Extract the [X, Y] coordinate from the center of the cell holding the provided text.  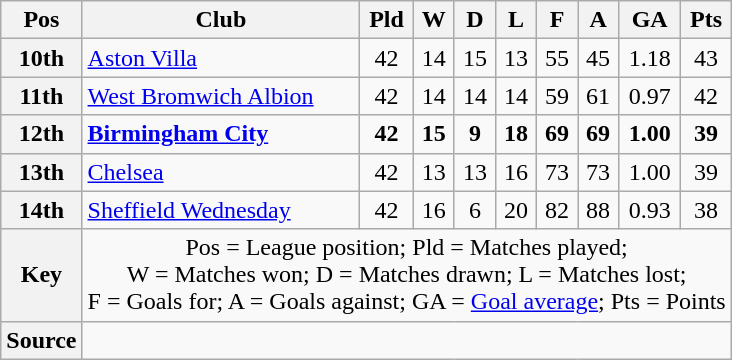
10th [42, 58]
59 [558, 96]
18 [516, 134]
6 [474, 210]
Aston Villa [221, 58]
Sheffield Wednesday [221, 210]
Key [42, 275]
A [598, 20]
82 [558, 210]
61 [598, 96]
0.97 [650, 96]
W [434, 20]
43 [706, 58]
9 [474, 134]
GA [650, 20]
Chelsea [221, 172]
Pld [387, 20]
11th [42, 96]
0.93 [650, 210]
L [516, 20]
13th [42, 172]
Birmingham City [221, 134]
F [558, 20]
20 [516, 210]
Club [221, 20]
55 [558, 58]
45 [598, 58]
Pos [42, 20]
12th [42, 134]
88 [598, 210]
14th [42, 210]
Source [42, 340]
D [474, 20]
1.18 [650, 58]
38 [706, 210]
West Bromwich Albion [221, 96]
Pts [706, 20]
